Identify which cell holds the provided text, then report its (x, y) central coordinate. 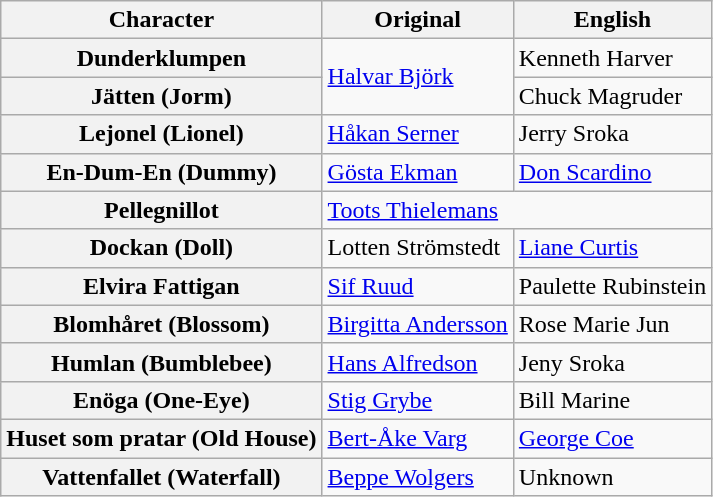
Huset som pratar (Old House) (162, 438)
Humlan (Bumblebee) (162, 362)
Vattenfallet (Waterfall) (162, 477)
Elvira Fattigan (162, 286)
Stig Grybe (418, 400)
En-Dum-En (Dummy) (162, 172)
Pellegnillot (162, 210)
Dockan (Doll) (162, 248)
Bert-Åke Varg (418, 438)
Bill Marine (612, 400)
Lejonel (Lionel) (162, 134)
Lotten Strömstedt (418, 248)
Toots Thielemans (517, 210)
Paulette Rubinstein (612, 286)
Enöga (One-Eye) (162, 400)
Birgitta Andersson (418, 324)
Character (162, 20)
Gösta Ekman (418, 172)
Dunderklumpen (162, 58)
English (612, 20)
Rose Marie Jun (612, 324)
Håkan Serner (418, 134)
George Coe (612, 438)
Original (418, 20)
Jerry Sroka (612, 134)
Blomhåret (Blossom) (162, 324)
Sif Ruud (418, 286)
Don Scardino (612, 172)
Halvar Björk (418, 77)
Jätten (Jorm) (162, 96)
Jeny Sroka (612, 362)
Chuck Magruder (612, 96)
Beppe Wolgers (418, 477)
Liane Curtis (612, 248)
Unknown (612, 477)
Hans Alfredson (418, 362)
Kenneth Harver (612, 58)
